Extract the (x, y) coordinate from the center of the cell holding the provided text.  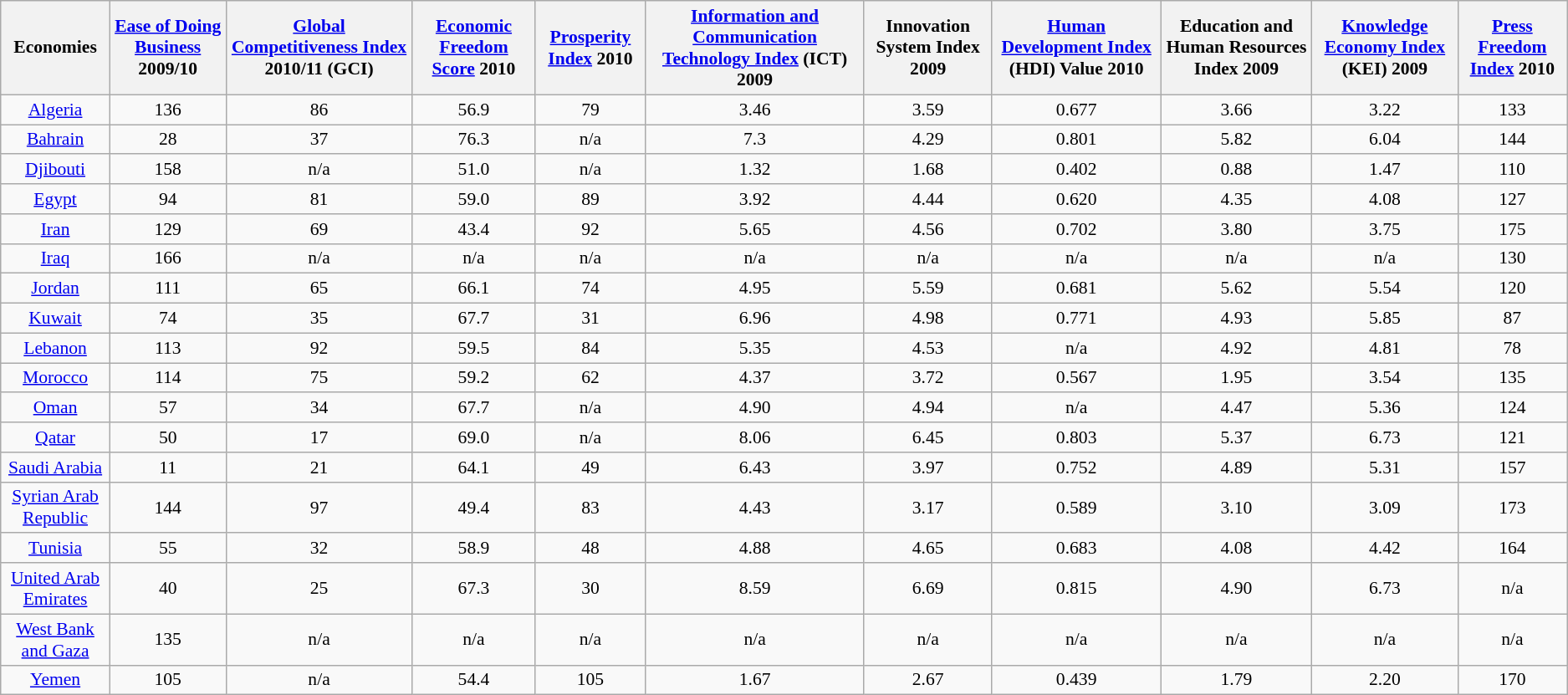
0.88 (1236, 170)
58.9 (473, 549)
0.752 (1076, 468)
4.94 (928, 408)
4.95 (754, 289)
3.97 (928, 468)
120 (1512, 289)
11 (167, 468)
158 (167, 170)
0.567 (1076, 378)
69 (319, 229)
Iraq (55, 258)
Morocco (55, 378)
67.3 (473, 589)
157 (1512, 468)
4.35 (1236, 199)
62 (590, 378)
21 (319, 468)
83 (590, 507)
Djibouti (55, 170)
4.65 (928, 549)
7.3 (754, 140)
97 (319, 507)
64.1 (473, 468)
0.589 (1076, 507)
5.37 (1236, 437)
8.59 (754, 589)
84 (590, 348)
56.9 (473, 110)
5.65 (754, 229)
4.81 (1385, 348)
124 (1512, 408)
1.79 (1236, 680)
3.54 (1385, 378)
6.04 (1385, 140)
0.677 (1076, 110)
3.92 (754, 199)
Prosperity Index 2010 (590, 48)
3.22 (1385, 110)
Algeria (55, 110)
0.402 (1076, 170)
Yemen (55, 680)
133 (1512, 110)
0.439 (1076, 680)
Egypt (55, 199)
173 (1512, 507)
3.59 (928, 110)
81 (319, 199)
40 (167, 589)
3.66 (1236, 110)
Economies (55, 48)
4.88 (754, 549)
3.17 (928, 507)
0.803 (1076, 437)
78 (1512, 348)
Lebanon (55, 348)
3.72 (928, 378)
0.801 (1076, 140)
65 (319, 289)
31 (590, 319)
4.47 (1236, 408)
4.37 (754, 378)
5.82 (1236, 140)
4.92 (1236, 348)
5.85 (1385, 319)
89 (590, 199)
94 (167, 199)
136 (167, 110)
4.43 (754, 507)
111 (167, 289)
28 (167, 140)
Jordan (55, 289)
3.80 (1236, 229)
1.32 (754, 170)
166 (167, 258)
54.4 (473, 680)
5.31 (1385, 468)
79 (590, 110)
4.29 (928, 140)
Innovation System Index 2009 (928, 48)
4.44 (928, 199)
3.10 (1236, 507)
Oman (55, 408)
Press Freedom Index 2010 (1512, 48)
170 (1512, 680)
Global Competitiveness Index 2010/11 (GCI) (319, 48)
Kuwait (55, 319)
0.702 (1076, 229)
130 (1512, 258)
Education and Human Resources Index 2009 (1236, 48)
6.45 (928, 437)
Information and Communication Technology Index (ICT) 2009 (754, 48)
75 (319, 378)
17 (319, 437)
164 (1512, 549)
57 (167, 408)
175 (1512, 229)
114 (167, 378)
49 (590, 468)
Human Development Index (HDI) Value 2010 (1076, 48)
6.96 (754, 319)
Syrian Arab Republic (55, 507)
6.69 (928, 589)
86 (319, 110)
3.75 (1385, 229)
6.43 (754, 468)
59.0 (473, 199)
West Bank and Gaza (55, 639)
Iran (55, 229)
4.42 (1385, 549)
76.3 (473, 140)
50 (167, 437)
59.5 (473, 348)
129 (167, 229)
0.683 (1076, 549)
127 (1512, 199)
Knowledge Economy Index (KEI) 2009 (1385, 48)
34 (319, 408)
1.67 (754, 680)
4.93 (1236, 319)
Saudi Arabia (55, 468)
30 (590, 589)
5.62 (1236, 289)
2.20 (1385, 680)
5.35 (754, 348)
55 (167, 549)
1.95 (1236, 378)
110 (1512, 170)
1.68 (928, 170)
0.771 (1076, 319)
32 (319, 549)
69.0 (473, 437)
4.98 (928, 319)
113 (167, 348)
Bahrain (55, 140)
Economic Freedom Score 2010 (473, 48)
5.54 (1385, 289)
5.36 (1385, 408)
121 (1512, 437)
8.06 (754, 437)
66.1 (473, 289)
3.46 (754, 110)
5.59 (928, 289)
United Arab Emirates (55, 589)
0.620 (1076, 199)
4.56 (928, 229)
51.0 (473, 170)
Ease of Doing Business 2009/10 (167, 48)
59.2 (473, 378)
25 (319, 589)
0.681 (1076, 289)
3.09 (1385, 507)
Qatar (55, 437)
Tunisia (55, 549)
37 (319, 140)
87 (1512, 319)
4.53 (928, 348)
1.47 (1385, 170)
43.4 (473, 229)
49.4 (473, 507)
2.67 (928, 680)
35 (319, 319)
0.815 (1076, 589)
48 (590, 549)
4.89 (1236, 468)
